Return the (X, Y) coordinate for the center point of the cell that contains the specified text.  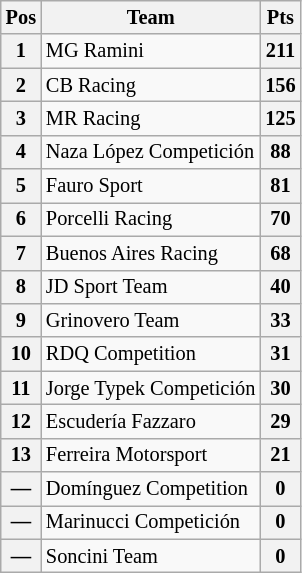
10 (21, 354)
CB Racing (150, 85)
12 (21, 421)
Porcelli Racing (150, 219)
40 (280, 287)
68 (280, 253)
Fauro Sport (150, 186)
9 (21, 320)
70 (280, 219)
Naza López Competición (150, 152)
3 (21, 118)
21 (280, 455)
2 (21, 85)
4 (21, 152)
1 (21, 51)
6 (21, 219)
81 (280, 186)
Pos (21, 17)
Pts (280, 17)
MR Racing (150, 118)
13 (21, 455)
5 (21, 186)
Jorge Typek Competición (150, 388)
31 (280, 354)
11 (21, 388)
8 (21, 287)
29 (280, 421)
Domínguez Competition (150, 489)
Marinucci Competición (150, 522)
Ferreira Motorsport (150, 455)
Buenos Aires Racing (150, 253)
Soncini Team (150, 556)
125 (280, 118)
33 (280, 320)
Grinovero Team (150, 320)
156 (280, 85)
88 (280, 152)
JD Sport Team (150, 287)
RDQ Competition (150, 354)
Escudería Fazzaro (150, 421)
Team (150, 17)
MG Ramini (150, 51)
211 (280, 51)
30 (280, 388)
7 (21, 253)
